Search for the cell housing the specified text and yield its (X, Y) center coordinate. 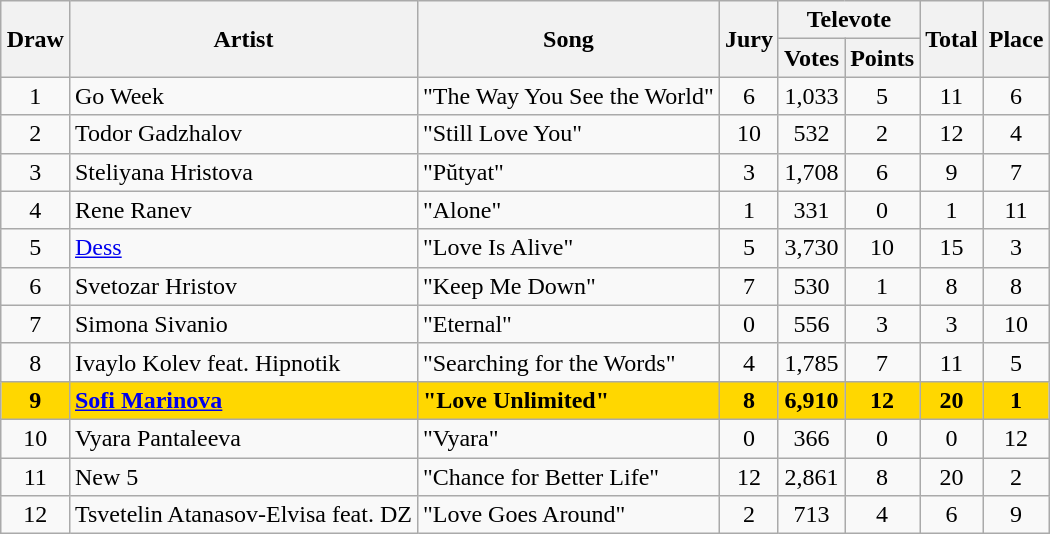
Total (952, 39)
6,910 (811, 400)
"Searching for the Words" (568, 362)
"Still Love You" (568, 134)
1,708 (811, 172)
"Love Is Alive" (568, 248)
Todor Gadzhalov (243, 134)
New 5 (243, 477)
"Vyara" (568, 438)
Sofi Marinova (243, 400)
Place (1016, 39)
Points (882, 58)
15 (952, 248)
"Eternal" (568, 324)
532 (811, 134)
Steliyana Hristova (243, 172)
Votes (811, 58)
"Alone" (568, 210)
"The Way You See the World" (568, 96)
331 (811, 210)
Go Week (243, 96)
Rene Ranev (243, 210)
Televote (848, 20)
3,730 (811, 248)
Vyara Pantaleeva (243, 438)
2,861 (811, 477)
Draw (35, 39)
Ivaylo Kolev feat. Hipnotik (243, 362)
556 (811, 324)
Dess (243, 248)
1,033 (811, 96)
530 (811, 286)
Svetozar Hristov (243, 286)
Simona Sivanio (243, 324)
Song (568, 39)
Jury (748, 39)
"Keep Me Down" (568, 286)
"Chance for Better Life" (568, 477)
"Love Unlimited" (568, 400)
"Love Goes Around" (568, 515)
366 (811, 438)
Tsvetelin Atanasov-Elvisa feat. DZ (243, 515)
1,785 (811, 362)
Artist (243, 39)
"Pŭtyat" (568, 172)
713 (811, 515)
